Output the (x, y) coordinate of the center of the cell containing the given text.  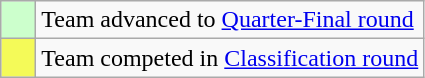
Team advanced to Quarter-Final round (230, 20)
Team competed in Classification round (230, 58)
